Return [X, Y] of the center of cell containing provided text 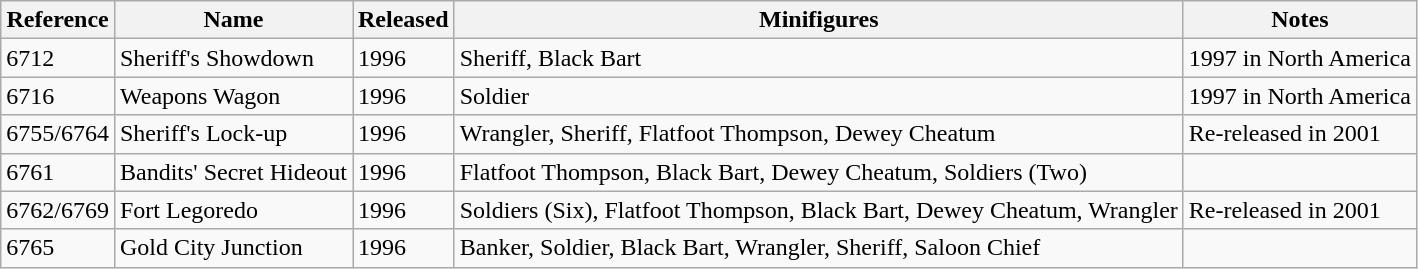
Banker, Soldier, Black Bart, Wrangler, Sheriff, Saloon Chief [818, 248]
Flatfoot Thompson, Black Bart, Dewey Cheatum, Soldiers (Two) [818, 172]
Minifigures [818, 20]
6716 [58, 96]
Gold City Junction [233, 248]
Soldier [818, 96]
6762/6769 [58, 210]
Sheriff's Lock-up [233, 134]
Sheriff's Showdown [233, 58]
Wrangler, Sheriff, Flatfoot Thompson, Dewey Cheatum [818, 134]
Sheriff, Black Bart [818, 58]
Reference [58, 20]
Notes [1300, 20]
Fort Legoredo [233, 210]
6712 [58, 58]
Weapons Wagon [233, 96]
Bandits' Secret Hideout [233, 172]
Soldiers (Six), Flatfoot Thompson, Black Bart, Dewey Cheatum, Wrangler [818, 210]
Released [403, 20]
6761 [58, 172]
6755/6764 [58, 134]
6765 [58, 248]
Name [233, 20]
